Output the [X, Y] coordinate of the center of the cell containing the given text.  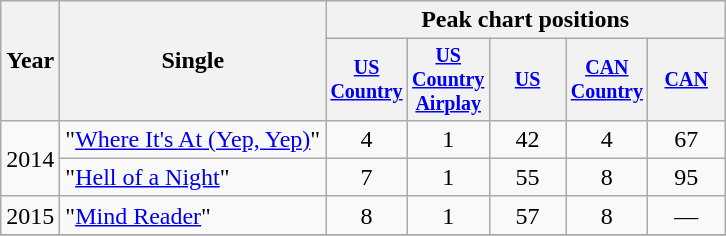
42 [528, 139]
— [686, 215]
Peak chart positions [526, 20]
Single [193, 61]
7 [367, 177]
CAN [686, 80]
US Country [367, 80]
55 [528, 177]
US [528, 80]
57 [528, 215]
"Hell of a Night" [193, 177]
CAN Country [607, 80]
95 [686, 177]
Year [30, 61]
2015 [30, 215]
2014 [30, 158]
US Country Airplay [448, 80]
"Mind Reader" [193, 215]
"Where It's At (Yep, Yep)" [193, 139]
67 [686, 139]
